Capture the cell that displays the provided text and extract its [X, Y] central coordinate. 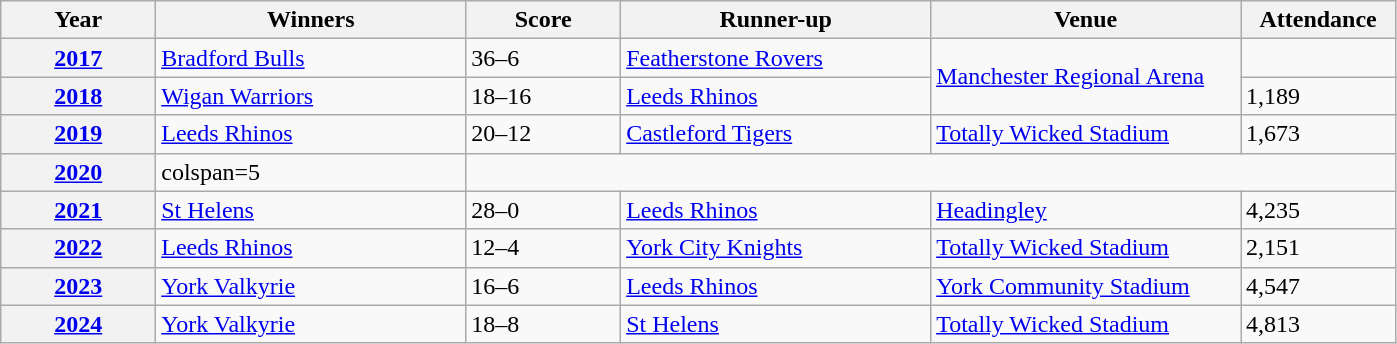
Bradford Bulls [311, 58]
20–12 [544, 134]
Castleford Tigers [776, 134]
2017 [78, 58]
Year [78, 20]
2022 [78, 248]
16–6 [544, 286]
2020 [78, 172]
Wigan Warriors [311, 96]
18–8 [544, 324]
4,235 [1318, 210]
12–4 [544, 248]
2023 [78, 286]
4,547 [1318, 286]
2,151 [1318, 248]
Manchester Regional Arena [1086, 77]
Featherstone Rovers [776, 58]
1,189 [1318, 96]
28–0 [544, 210]
18–16 [544, 96]
36–6 [544, 58]
York Community Stadium [1086, 286]
Attendance [1318, 20]
1,673 [1318, 134]
Headingley [1086, 210]
2021 [78, 210]
2019 [78, 134]
Winners [311, 20]
Venue [1086, 20]
York City Knights [776, 248]
Score [544, 20]
2024 [78, 324]
2018 [78, 96]
Runner-up [776, 20]
colspan=5 [311, 172]
4,813 [1318, 324]
